For the text-containing cell, return its midpoint in [X, Y] coordinate format. 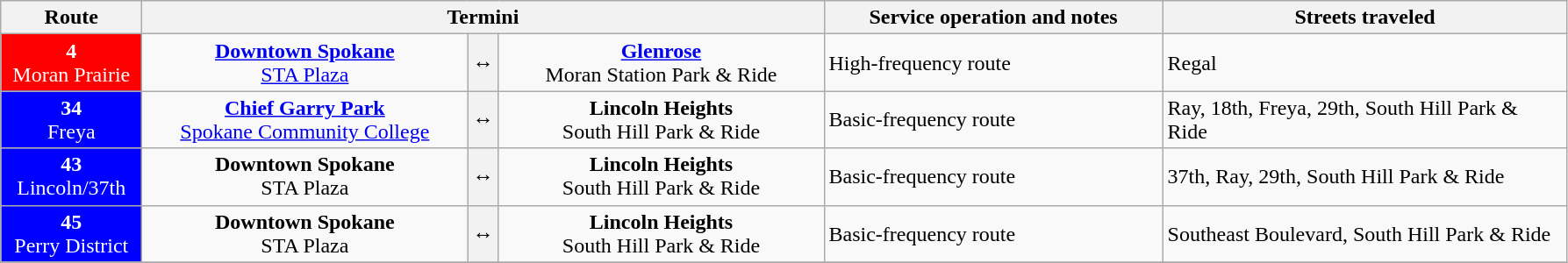
37th, Ray, 29th, South Hill Park & Ride [1365, 177]
Streets traveled [1365, 18]
34Freya [72, 119]
4Moran Prairie [72, 63]
Service operation and notes [993, 18]
45Perry District [72, 233]
GlenroseMoran Station Park & Ride [662, 63]
Southeast Boulevard, South Hill Park & Ride [1365, 233]
Regal [1365, 63]
Ray, 18th, Freya, 29th, South Hill Park & Ride [1365, 119]
Termini [483, 18]
43Lincoln/37th [72, 177]
Chief Garry ParkSpokane Community College [305, 119]
Route [72, 18]
High-frequency route [993, 63]
